Search for the cell housing the specified text and yield its (x, y) center coordinate. 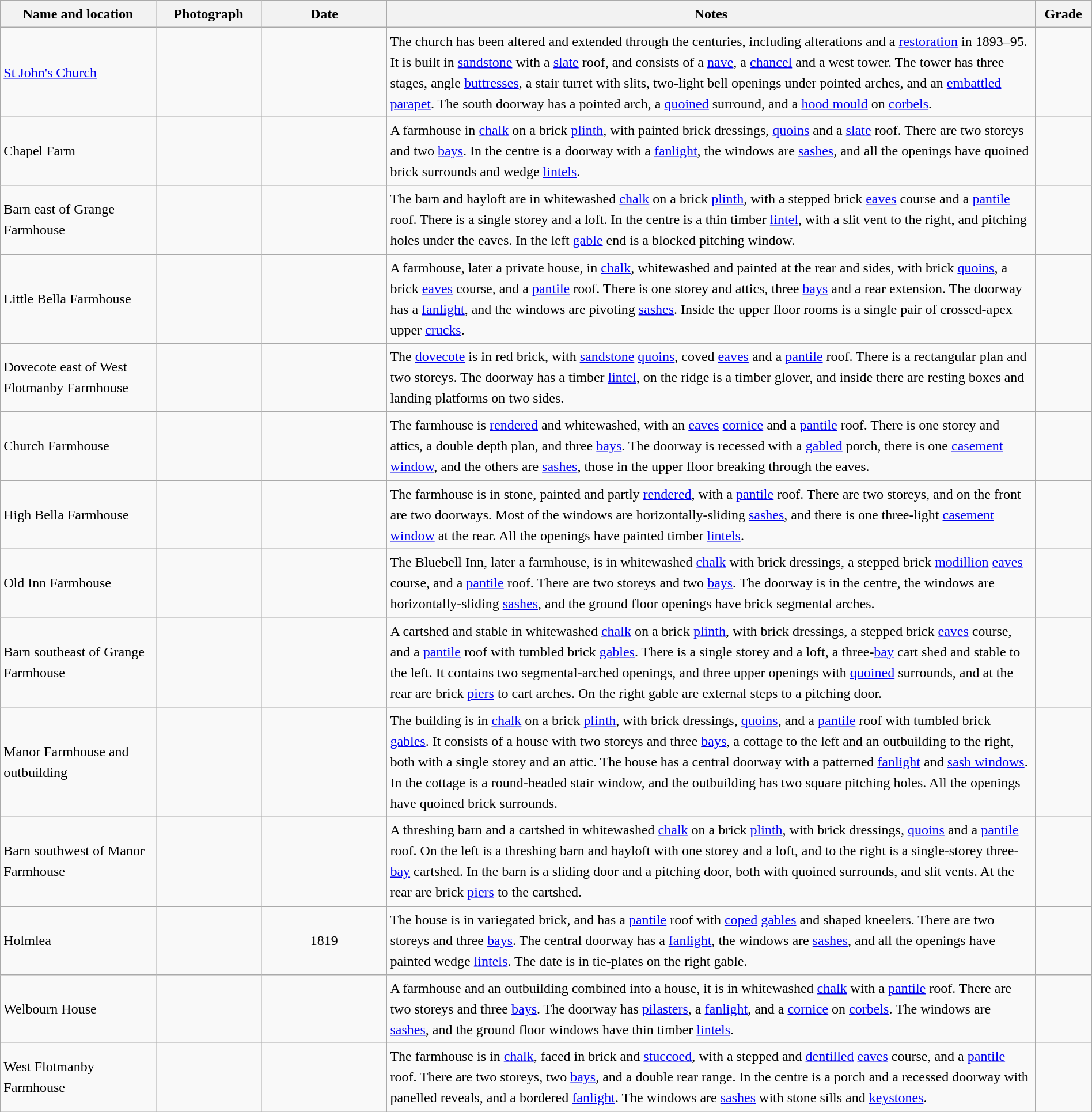
Date (324, 14)
Old Inn Farmhouse (78, 583)
Church Farmhouse (78, 446)
St John's Church (78, 73)
Barn southeast of Grange Farmhouse (78, 662)
Notes (711, 14)
Holmlea (78, 941)
Photograph (208, 14)
Chapel Farm (78, 151)
Welbourn House (78, 1009)
Grade (1063, 14)
Little Bella Farmhouse (78, 298)
Name and location (78, 14)
Barn east of Grange Farmhouse (78, 220)
Barn southwest of Manor Farmhouse (78, 861)
High Bella Farmhouse (78, 515)
1819 (324, 941)
West Flotmanby Farmhouse (78, 1078)
Dovecote east of West Flotmanby Farmhouse (78, 378)
Manor Farmhouse and outbuilding (78, 761)
